Identify which cell holds the provided text, then report its (X, Y) central coordinate. 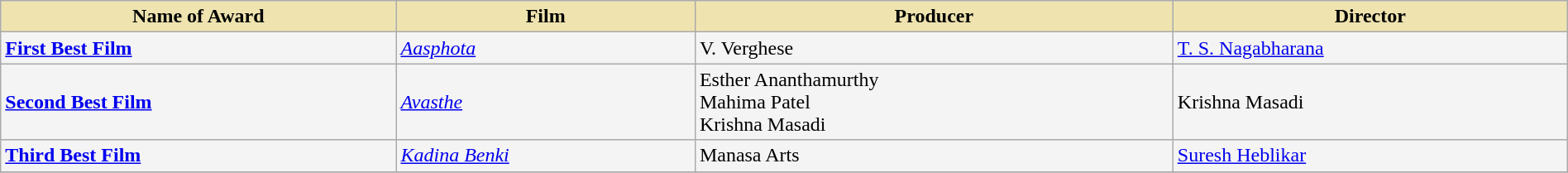
Producer (934, 17)
Suresh Heblikar (1370, 156)
First Best Film (198, 48)
Kadina Benki (546, 156)
Third Best Film (198, 156)
Krishna Masadi (1370, 102)
V. Verghese (934, 48)
T. S. Nagabharana (1370, 48)
Esther AnanthamurthyMahima PatelKrishna Masadi (934, 102)
Name of Award (198, 17)
Aasphota (546, 48)
Second Best Film (198, 102)
Director (1370, 17)
Avasthe (546, 102)
Film (546, 17)
Manasa Arts (934, 156)
